Locate the cell with the specified text and output its [X, Y] center coordinate. 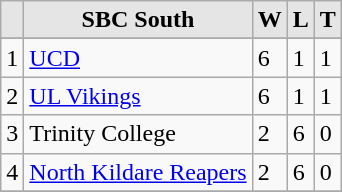
SBC South [138, 20]
4 [12, 172]
L [300, 20]
North Kildare Reapers [138, 172]
3 [12, 134]
UCD [138, 58]
W [270, 20]
UL Vikings [138, 96]
Trinity College [138, 134]
T [328, 20]
